Find where the given text appears and provide that cell's center as [X, Y] coordinate. 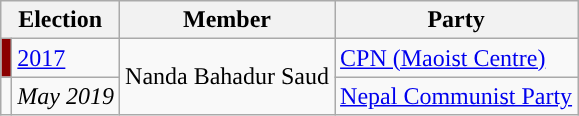
May 2019 [66, 96]
CPN (Maoist Centre) [456, 58]
Election [60, 20]
Member [228, 20]
Party [456, 20]
2017 [66, 58]
Nanda Bahadur Saud [228, 77]
Nepal Communist Party [456, 96]
